Locate the cell with the specified text and output its (x, y) center coordinate. 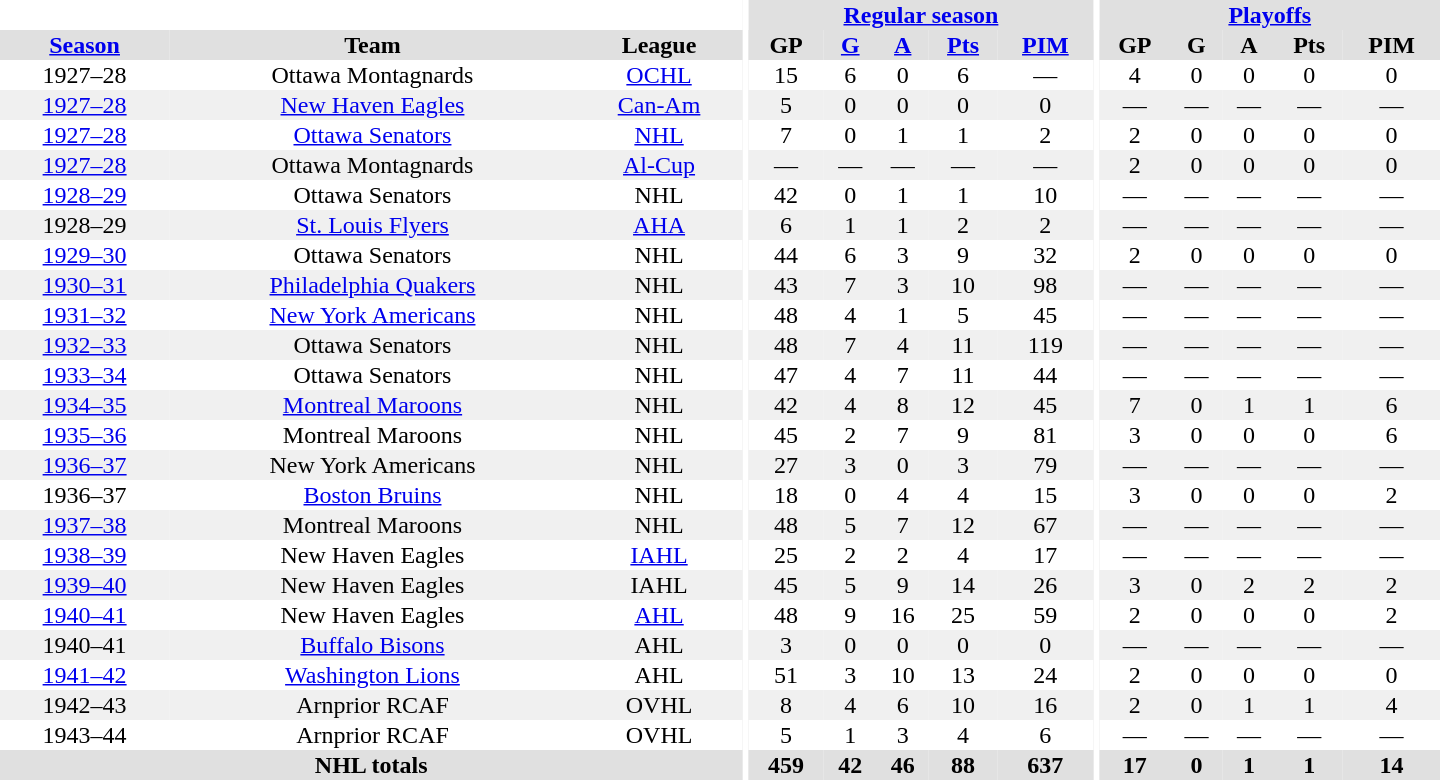
459 (786, 765)
Washington Lions (372, 675)
67 (1046, 525)
1942–43 (84, 705)
43 (786, 285)
88 (963, 765)
13 (963, 675)
1935–36 (84, 435)
1931–32 (84, 315)
119 (1046, 345)
St. Louis Flyers (372, 225)
1930–31 (84, 285)
47 (786, 375)
24 (1046, 675)
Philadelphia Quakers (372, 285)
Season (84, 45)
1938–39 (84, 555)
79 (1046, 465)
Team (372, 45)
81 (1046, 435)
Al-Cup (660, 165)
1939–40 (84, 585)
NHL totals (371, 765)
1933–34 (84, 375)
98 (1046, 285)
1932–33 (84, 345)
1943–44 (84, 735)
46 (903, 765)
Boston Bruins (372, 495)
1929–30 (84, 255)
51 (786, 675)
1934–35 (84, 405)
1941–42 (84, 675)
OCHL (660, 75)
59 (1046, 615)
AHA (660, 225)
Can-Am (660, 105)
League (660, 45)
Playoffs (1270, 15)
18 (786, 495)
Regular season (920, 15)
637 (1046, 765)
26 (1046, 585)
27 (786, 465)
Buffalo Bisons (372, 645)
1937–38 (84, 525)
32 (1046, 255)
